Return the (x, y) coordinate for the center point of the cell that contains the specified text.  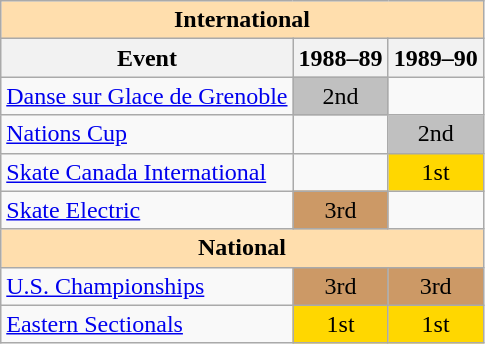
National (242, 248)
Event (147, 58)
Skate Electric (147, 210)
U.S. Championships (147, 286)
Danse sur Glace de Grenoble (147, 96)
Eastern Sectionals (147, 324)
1989–90 (436, 58)
Nations Cup (147, 134)
Skate Canada International (147, 172)
International (242, 20)
1988–89 (340, 58)
